Identify which cell holds the provided text, then report its (X, Y) central coordinate. 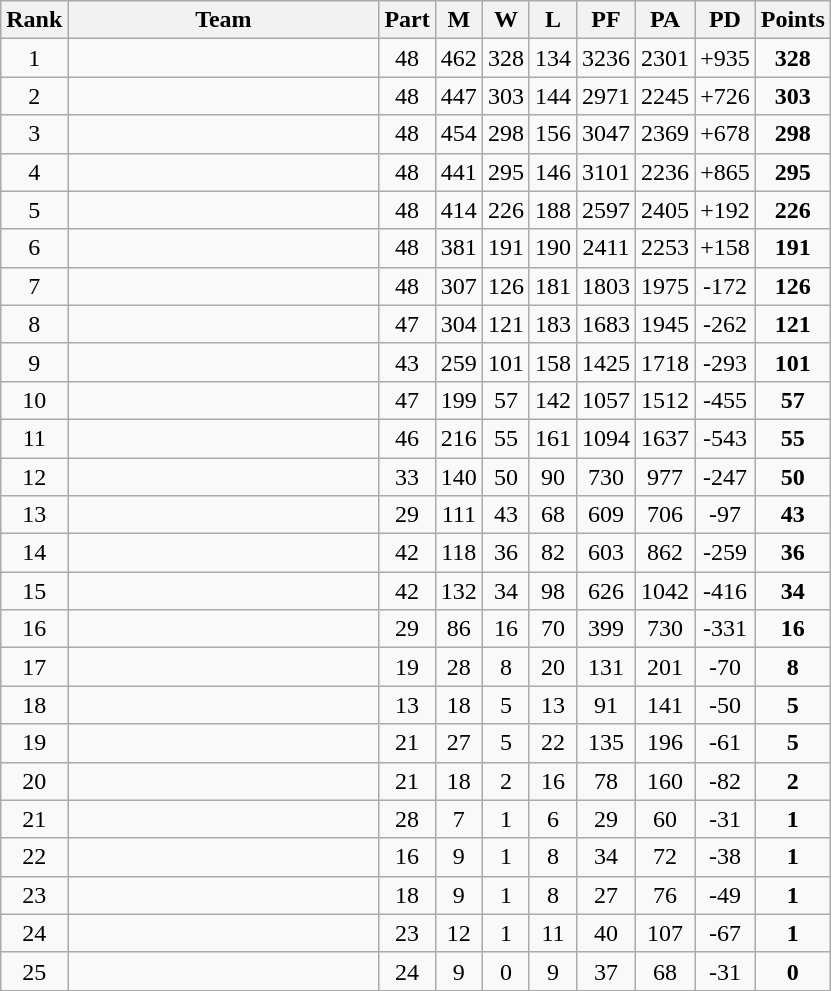
1637 (666, 438)
90 (552, 477)
2405 (666, 210)
307 (458, 286)
+935 (726, 58)
118 (458, 553)
-50 (726, 705)
25 (34, 971)
2597 (606, 210)
10 (34, 400)
107 (666, 933)
+678 (726, 134)
1425 (606, 362)
140 (458, 477)
3236 (606, 58)
46 (407, 438)
98 (552, 591)
-70 (726, 667)
3101 (606, 172)
160 (666, 781)
15 (34, 591)
1057 (606, 400)
+158 (726, 248)
158 (552, 362)
2253 (666, 248)
1975 (666, 286)
609 (606, 515)
199 (458, 400)
-259 (726, 553)
131 (606, 667)
-293 (726, 362)
161 (552, 438)
181 (552, 286)
Team (224, 20)
70 (552, 629)
441 (458, 172)
1803 (606, 286)
W (506, 20)
1094 (606, 438)
304 (458, 324)
+726 (726, 96)
78 (606, 781)
-49 (726, 895)
-331 (726, 629)
1945 (666, 324)
-67 (726, 933)
3 (34, 134)
977 (666, 477)
M (458, 20)
4 (34, 172)
-543 (726, 438)
Points (792, 20)
-97 (726, 515)
216 (458, 438)
-82 (726, 781)
462 (458, 58)
190 (552, 248)
146 (552, 172)
454 (458, 134)
37 (606, 971)
862 (666, 553)
2301 (666, 58)
PA (666, 20)
-416 (726, 591)
111 (458, 515)
-455 (726, 400)
201 (666, 667)
-247 (726, 477)
33 (407, 477)
40 (606, 933)
Rank (34, 20)
+192 (726, 210)
183 (552, 324)
2236 (666, 172)
14 (34, 553)
626 (606, 591)
2369 (666, 134)
1042 (666, 591)
PD (726, 20)
414 (458, 210)
76 (666, 895)
399 (606, 629)
381 (458, 248)
134 (552, 58)
82 (552, 553)
2245 (666, 96)
-38 (726, 857)
1683 (606, 324)
135 (606, 743)
60 (666, 819)
447 (458, 96)
3047 (606, 134)
+865 (726, 172)
142 (552, 400)
2411 (606, 248)
-262 (726, 324)
91 (606, 705)
144 (552, 96)
-172 (726, 286)
132 (458, 591)
603 (606, 553)
72 (666, 857)
1512 (666, 400)
2971 (606, 96)
1718 (666, 362)
156 (552, 134)
Part (407, 20)
196 (666, 743)
259 (458, 362)
86 (458, 629)
17 (34, 667)
706 (666, 515)
PF (606, 20)
141 (666, 705)
-61 (726, 743)
L (552, 20)
188 (552, 210)
